Output the [X, Y] coordinate of the center of the cell containing the given text.  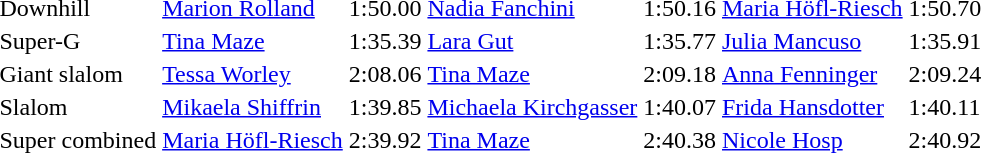
Frida Hansdotter [813, 107]
1:35.77 [680, 41]
1:39.85 [385, 107]
Michaela Kirchgasser [532, 107]
Lara Gut [532, 41]
Tessa Worley [253, 74]
Mikaela Shiffrin [253, 107]
1:35.39 [385, 41]
Anna Fenninger [813, 74]
2:08.06 [385, 74]
2:09.18 [680, 74]
1:40.07 [680, 107]
Julia Mancuso [813, 41]
